Scan for the cell matching the given text and deliver its [X, Y] coordinate at center. 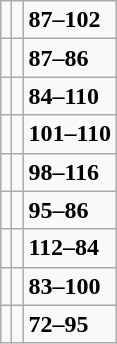
98–116 [70, 172]
101–110 [70, 134]
84–110 [70, 96]
72–95 [70, 324]
87–102 [70, 20]
95–86 [70, 210]
83–100 [70, 286]
87–86 [70, 58]
112–84 [70, 248]
